Pinpoint the cell where the given text exists, returning its (X, Y) midpoint coordinate. 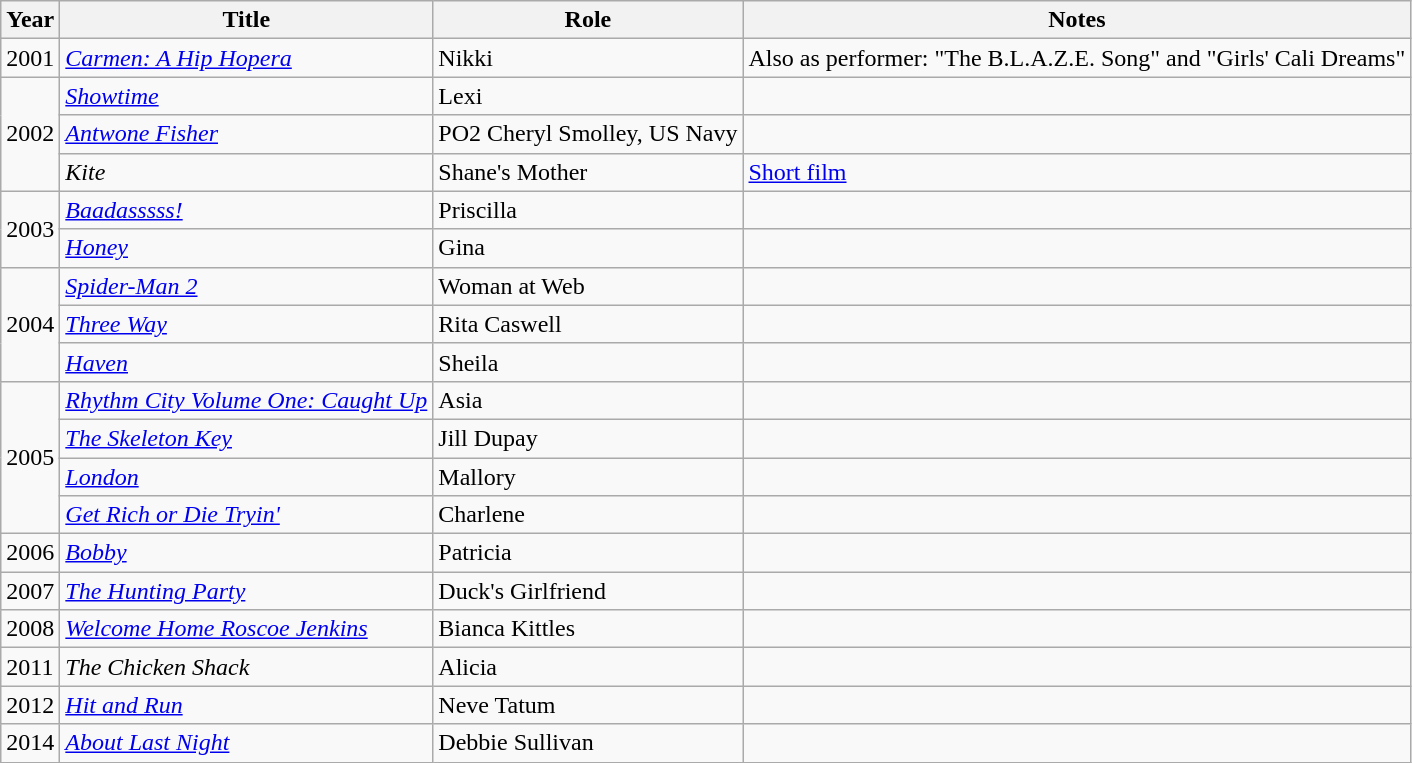
2005 (30, 457)
Asia (588, 400)
Rita Caswell (588, 324)
2003 (30, 229)
2001 (30, 58)
Haven (246, 362)
Sheila (588, 362)
Nikki (588, 58)
Three Way (246, 324)
Honey (246, 248)
2006 (30, 553)
2011 (30, 667)
PO2 Cheryl Smolley, US Navy (588, 134)
2012 (30, 705)
Spider-Man 2 (246, 286)
Baadasssss! (246, 210)
London (246, 477)
Role (588, 20)
2007 (30, 591)
Mallory (588, 477)
Alicia (588, 667)
Notes (1077, 20)
Hit and Run (246, 705)
The Hunting Party (246, 591)
Short film (1077, 172)
Bobby (246, 553)
Charlene (588, 515)
About Last Night (246, 743)
Neve Tatum (588, 705)
Woman at Web (588, 286)
Carmen: A Hip Hopera (246, 58)
Antwone Fisher (246, 134)
Debbie Sullivan (588, 743)
2014 (30, 743)
Also as performer: "The B.L.A.Z.E. Song" and "Girls' Cali Dreams" (1077, 58)
Shane's Mother (588, 172)
Welcome Home Roscoe Jenkins (246, 629)
Priscilla (588, 210)
Showtime (246, 96)
2008 (30, 629)
Patricia (588, 553)
Rhythm City Volume One: Caught Up (246, 400)
Bianca Kittles (588, 629)
Get Rich or Die Tryin' (246, 515)
2004 (30, 324)
Title (246, 20)
Duck's Girlfriend (588, 591)
The Chicken Shack (246, 667)
Lexi (588, 96)
Gina (588, 248)
2002 (30, 134)
Year (30, 20)
Jill Dupay (588, 438)
Kite (246, 172)
The Skeleton Key (246, 438)
